Return the [X, Y] coordinate for the center point of the cell that contains the specified text.  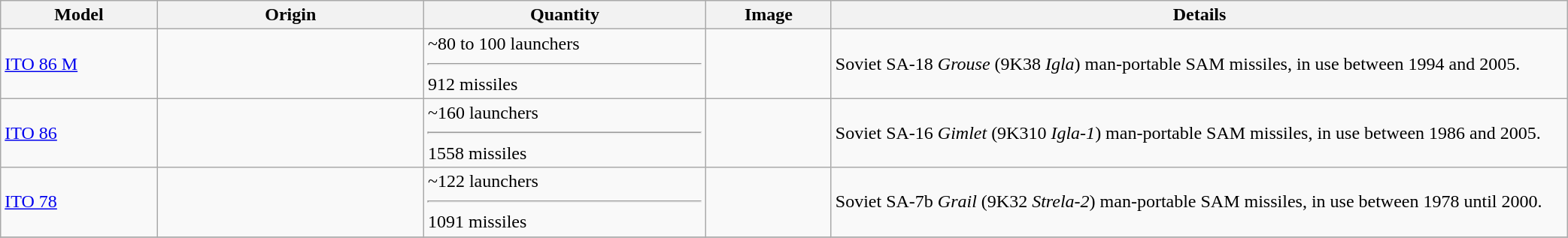
~160 launchers1558 missiles [564, 133]
Soviet SA-18 Grouse (9K38 Igla) man-portable SAM missiles, in use between 1994 and 2005. [1200, 64]
ITO 86 [79, 133]
ITO 86 M [79, 64]
Quantity [564, 15]
ITO 78 [79, 202]
Soviet SA-7b Grail (9K32 Strela-2) man-portable SAM missiles, in use between 1978 until 2000. [1200, 202]
~122 launchers1091 missiles [564, 202]
~80 to 100 launchers912 missiles [564, 64]
Details [1200, 15]
Model [79, 15]
Soviet SA-16 Gimlet (9K310 Igla-1) man-portable SAM missiles, in use between 1986 and 2005. [1200, 133]
Origin [290, 15]
Image [769, 15]
